Return (X, Y) of the center of cell containing provided text 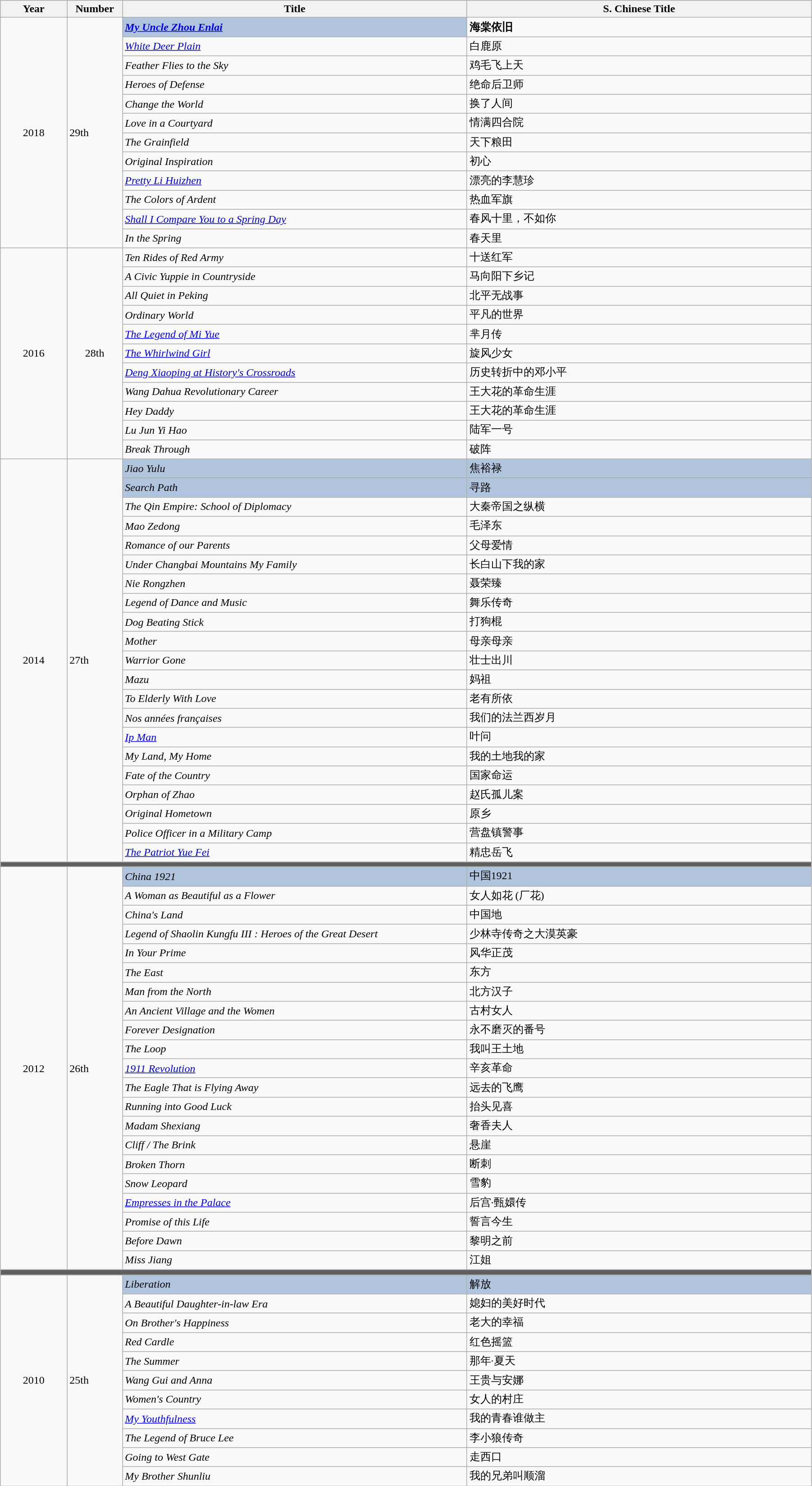
红色摇篮 (639, 1342)
Feather Flies to the Sky (295, 66)
My Youthfulness (295, 1418)
聂荣臻 (639, 583)
Wang Dahua Revolutionary Career (295, 392)
Ip Man (295, 738)
鸡毛飞上天 (639, 66)
The East (295, 972)
27th (95, 660)
The Patriot Yue Fei (295, 852)
2012 (34, 1069)
女人的村庄 (639, 1399)
誓言今生 (639, 1222)
王贵与安娜 (639, 1381)
解放 (639, 1285)
Jiao Yulu (295, 469)
Ordinary World (295, 315)
China's Land (295, 915)
2016 (34, 353)
Dog Beating Stick (295, 622)
那年·夏天 (639, 1362)
白鹿原 (639, 46)
舞乐传奇 (639, 603)
S. Chinese Title (639, 9)
Lu Jun Yi Hao (295, 430)
Romance of our Parents (295, 546)
Orphan of Zhao (295, 794)
永不磨灭的番号 (639, 1030)
后宫·甄嬛传 (639, 1203)
The Eagle That is Flying Away (295, 1087)
十送红军 (639, 258)
China 1921 (295, 876)
精忠岳飞 (639, 852)
长白山下我的家 (639, 564)
Broken Thorn (295, 1164)
Women's Country (295, 1399)
我的兄弟叫顺溜 (639, 1476)
The Qin Empire: School of Diplomacy (295, 507)
黎明之前 (639, 1241)
我们的法兰西岁月 (639, 718)
The Grainfield (295, 142)
Promise of this Life (295, 1222)
壮士出川 (639, 660)
White Deer Plain (295, 46)
平凡的世界 (639, 315)
北平无战事 (639, 296)
我的青春谁做主 (639, 1418)
An Ancient Village and the Women (295, 1011)
Forever Designation (295, 1030)
The Whirlwind Girl (295, 353)
国家命运 (639, 775)
情满四合院 (639, 124)
大秦帝国之纵横 (639, 507)
马向阳下乡记 (639, 277)
焦裕禄 (639, 469)
Legend of Shaolin Kungfu III : Heroes of the Great Desert (295, 934)
悬崖 (639, 1145)
Number (95, 9)
Man from the North (295, 992)
老有所依 (639, 699)
Nos années françaises (295, 718)
Mao Zedong (295, 526)
春天里 (639, 238)
The Loop (295, 1050)
Under Changbai Mountains My Family (295, 564)
叶问 (639, 738)
海棠依旧 (639, 27)
Legend of Dance and Music (295, 603)
漂亮的李慧珍 (639, 180)
Love in a Courtyard (295, 124)
Red Cardle (295, 1342)
赵氏孤儿案 (639, 794)
The Legend of Mi Yue (295, 335)
我的土地我的家 (639, 757)
毛泽东 (639, 526)
古村女人 (639, 1011)
Empresses in the Palace (295, 1203)
女人如花 (厂花) (639, 895)
热血军旗 (639, 200)
Before Dawn (295, 1241)
营盘镇警事 (639, 833)
2014 (34, 660)
Fate of the Country (295, 775)
雪豹 (639, 1184)
My Brother Shunliu (295, 1476)
2018 (34, 133)
My Land, My Home (295, 757)
原乡 (639, 814)
Heroes of Defense (295, 85)
辛亥革命 (639, 1069)
Wang Gui and Anna (295, 1381)
A Woman as Beautiful as a Flower (295, 895)
Ten Rides of Red Army (295, 258)
Madam Shexiang (295, 1126)
春风十里，不如你 (639, 219)
1911 Revolution (295, 1069)
Liberation (295, 1285)
走西口 (639, 1457)
天下粮田 (639, 142)
妈祖 (639, 680)
北方汉子 (639, 992)
My Uncle Zhou Enlai (295, 27)
父母爱情 (639, 546)
Change the World (295, 104)
Miss Jiang (295, 1261)
Going to West Gate (295, 1457)
江姐 (639, 1261)
寻路 (639, 488)
In Your Prime (295, 953)
Cliff / The Brink (295, 1145)
26th (95, 1069)
Running into Good Luck (295, 1106)
Shall I Compare You to a Spring Day (295, 219)
绝命后卫师 (639, 85)
Break Through (295, 449)
风华正茂 (639, 953)
A Beautiful Daughter-in-law Era (295, 1304)
抬头见喜 (639, 1106)
历史转折中的邓小平 (639, 372)
To Elderly With Love (295, 699)
The Legend of Bruce Lee (295, 1438)
Hey Daddy (295, 411)
中国地 (639, 915)
旋风少女 (639, 353)
陆军一号 (639, 430)
断刺 (639, 1164)
Mother (295, 641)
母亲母亲 (639, 641)
2010 (34, 1381)
东方 (639, 972)
Mazu (295, 680)
初心 (639, 161)
In the Spring (295, 238)
李小狼传奇 (639, 1438)
Snow Leopard (295, 1184)
28th (95, 353)
中国1921 (639, 876)
29th (95, 133)
The Colors of Ardent (295, 200)
The Summer (295, 1362)
换了人间 (639, 104)
我叫王土地 (639, 1050)
Title (295, 9)
On Brother's Happiness (295, 1323)
25th (95, 1381)
Warrior Gone (295, 660)
Year (34, 9)
Original Hometown (295, 814)
老大的幸福 (639, 1323)
远去的飞鹰 (639, 1087)
媳妇的美好时代 (639, 1304)
Nie Rongzhen (295, 583)
Deng Xiaoping at History's Crossroads (295, 372)
Original Inspiration (295, 161)
Pretty Li Huizhen (295, 180)
奢香夫人 (639, 1126)
Police Officer in a Military Camp (295, 833)
A Civic Yuppie in Countryside (295, 277)
All Quiet in Peking (295, 296)
打狗棍 (639, 622)
芈月传 (639, 335)
少林寺传奇之大漠英豪 (639, 934)
Search Path (295, 488)
破阵 (639, 449)
